Determine the [X, Y] coordinate at the center of the cell enclosing the given text.  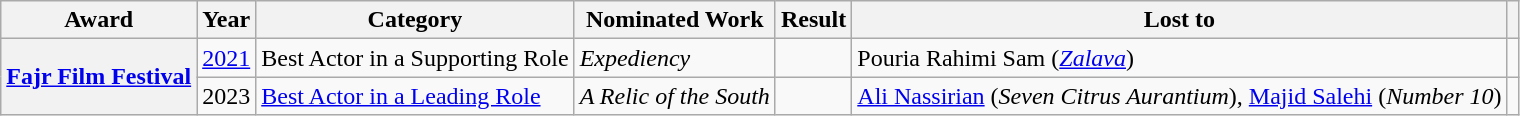
Nominated Work [674, 20]
Ali Nassirian (Seven Citrus Aurantium), Majid Salehi (Number 10) [1180, 96]
Best Actor in a Supporting Role [415, 58]
Category [415, 20]
Fajr Film Festival [99, 77]
Expediency [674, 58]
A Relic of the South [674, 96]
2021 [226, 58]
Result [813, 20]
2023 [226, 96]
Year [226, 20]
Pouria Rahimi Sam (Zalava) [1180, 58]
Award [99, 20]
Best Actor in a Leading Role [415, 96]
Lost to [1180, 20]
